From the cell containing the given text, extract its center point as [X, Y] coordinate. 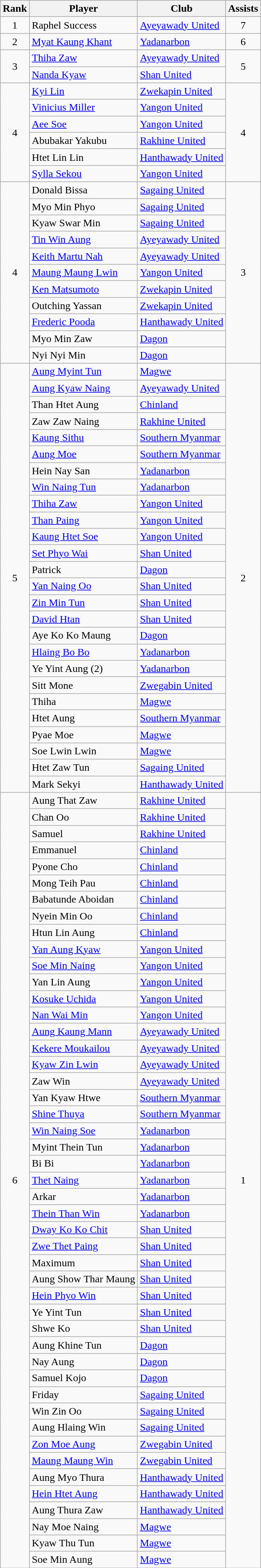
Aung Khine Tun [84, 1345]
Hlaing Bo Bo [84, 652]
Maung Maung Lwin [84, 273]
Myo Min Phyo [84, 207]
Than Htet Aung [84, 404]
Win Naing Tun [84, 487]
Sitt Mone [84, 685]
Hein Nay San [84, 470]
Rank [15, 9]
Kyaw Swar Min [84, 223]
7 [243, 25]
Htet Lin Lin [84, 157]
Samuel [84, 834]
Pyone Cho [84, 867]
Kyi Lin [84, 91]
Nyi Nyi Min [84, 355]
Babatunde Aboidan [84, 900]
Win Zin Oo [84, 1411]
Nanda Kyaw [84, 75]
Htun Lin Aung [84, 932]
Aung Kaung Mann [84, 1032]
Aung Kyaw Naing [84, 388]
Shine Thuya [84, 1114]
Emmanuel [84, 850]
Than Paing [84, 520]
Patrick [84, 570]
Tin Win Aung [84, 240]
Hein Phyo Win [84, 1296]
Aung Myint Tun [84, 372]
Thein Than Win [84, 1213]
David Htan [84, 619]
Outching Yassan [84, 306]
Pyae Moe [84, 735]
Friday [84, 1395]
Abubakar Yakubu [84, 140]
Ye Yint Tun [84, 1312]
Aung Thura Zaw [84, 1510]
Kosuke Uchida [84, 998]
Yan Kyaw Htwe [84, 1098]
Player [84, 9]
Mong Teih Pau [84, 883]
Thet Naing [84, 1180]
Kekere Moukailou [84, 1048]
Thiha [84, 701]
Assists [243, 9]
Zaw Zaw Naing [84, 421]
Zon Moe Aung [84, 1444]
Nay Moe Naing [84, 1526]
Mark Sekyi [84, 784]
Yan Aung Kyaw [84, 949]
Yan Naing Oo [84, 586]
Soe Min Naing [84, 965]
Frederic Pooda [84, 322]
Chan Oo [84, 817]
Shwe Ko [84, 1329]
Club [182, 9]
Keith Martu Nah [84, 256]
Myo Min Zaw [84, 339]
Set Phyo Wai [84, 553]
Aung Moe [84, 454]
Hein Htet Aung [84, 1493]
Aee Soe [84, 124]
Zin Min Tun [84, 603]
Maximum [84, 1263]
Aung Hlaing Win [84, 1428]
Soe Lwin Lwin [84, 751]
Htet Zaw Tun [84, 768]
Aung Show Thar Maung [84, 1279]
Aung Myo Thura [84, 1477]
Aye Ko Ko Maung [84, 636]
Kaung Htet Soe [84, 537]
Raphel Success [84, 25]
Ken Matsumoto [84, 289]
Donald Bissa [84, 190]
Bi Bi [84, 1164]
Ye Yint Aung (2) [84, 668]
Yan Lin Aung [84, 982]
Soe Min Aung [84, 1560]
Myat Kaung Khant [84, 42]
Zwe Thet Paing [84, 1246]
Samuel Kojo [84, 1378]
Kaung Sithu [84, 437]
Zaw Win [84, 1081]
Maung Maung Win [84, 1460]
Nan Wai Min [84, 1015]
Win Naing Soe [84, 1131]
Htet Aung [84, 718]
Arkar [84, 1196]
Nyein Min Oo [84, 916]
Vinicius Miller [84, 108]
Kyaw Thu Tun [84, 1543]
Nay Aung [84, 1362]
Kyaw Zin Lwin [84, 1065]
Sylla Sekou [84, 173]
Aung That Zaw [84, 801]
Myint Thein Tun [84, 1147]
Dway Ko Ko Chit [84, 1229]
